Identify which cell holds the provided text, then report its [X, Y] central coordinate. 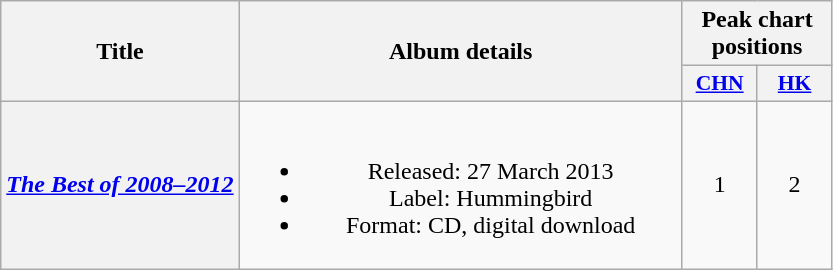
CHN [720, 84]
2 [794, 184]
Peak chart positions [757, 34]
1 [720, 184]
Album details [460, 52]
Title [120, 52]
The Best of 2008–2012 [120, 184]
Released: 27 March 2013Label: HummingbirdFormat: CD, digital download [460, 184]
HK [794, 84]
